Return the (x, y) coordinate for the center point of the cell that contains the specified text.  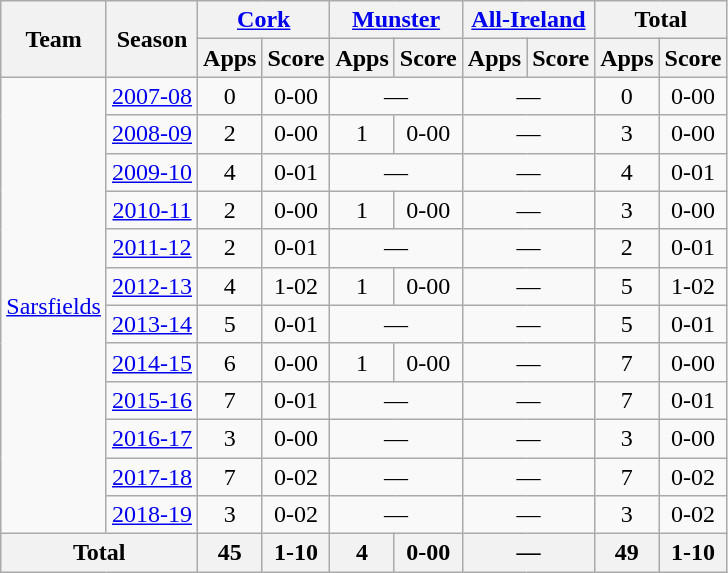
2009-10 (152, 172)
2015-16 (152, 400)
2010-11 (152, 210)
2008-09 (152, 134)
2013-14 (152, 324)
49 (627, 553)
Team (54, 39)
2017-18 (152, 477)
45 (230, 553)
Cork (264, 20)
6 (230, 362)
2014-15 (152, 362)
Munster (396, 20)
2007-08 (152, 96)
2018-19 (152, 515)
2016-17 (152, 438)
All-Ireland (528, 20)
Season (152, 39)
2011-12 (152, 248)
Sarsfields (54, 306)
2012-13 (152, 286)
